For the text-containing cell, return its midpoint in (x, y) coordinate format. 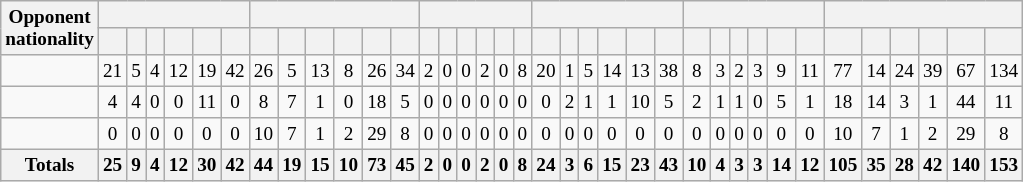
25 (112, 166)
153 (1004, 166)
67 (966, 71)
38 (668, 71)
35 (876, 166)
20 (546, 71)
134 (1004, 71)
23 (640, 166)
45 (405, 166)
34 (405, 71)
77 (843, 71)
Opponentnationality (50, 28)
73 (377, 166)
21 (112, 71)
30 (207, 166)
43 (668, 166)
6 (588, 166)
Totals (50, 166)
39 (933, 71)
105 (843, 166)
28 (904, 166)
140 (966, 166)
